Extract the (x, y) coordinate from the center of the cell holding the provided text.  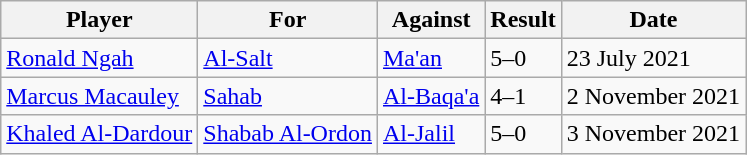
2 November 2021 (653, 96)
4–1 (523, 96)
3 November 2021 (653, 134)
Al-Salt (288, 58)
Against (430, 20)
Player (100, 20)
Ma'an (430, 58)
Khaled Al-Dardour (100, 134)
Al-Jalil (430, 134)
Marcus Macauley (100, 96)
Ronald Ngah (100, 58)
Date (653, 20)
23 July 2021 (653, 58)
Sahab (288, 96)
Al-Baqa'a (430, 96)
Shabab Al-Ordon (288, 134)
For (288, 20)
Result (523, 20)
